Locate the cell with the specified text and output its [X, Y] center coordinate. 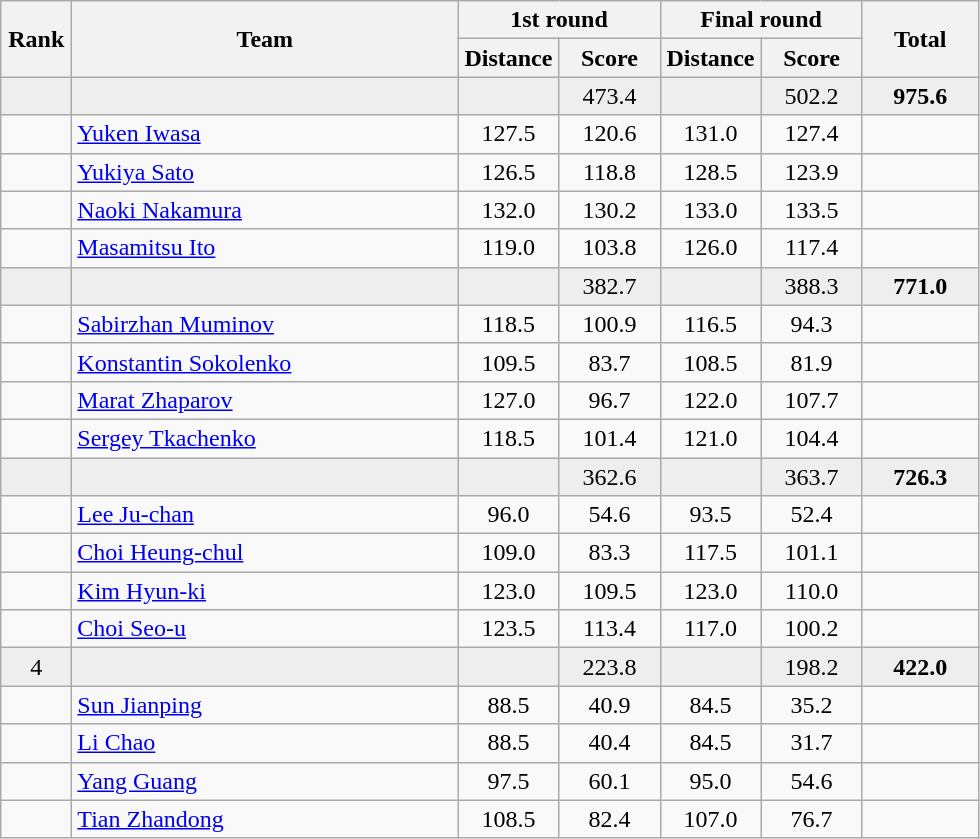
40.9 [610, 705]
123.5 [508, 629]
128.5 [710, 172]
127.4 [812, 134]
76.7 [812, 819]
52.4 [812, 515]
127.0 [508, 400]
198.2 [812, 667]
Li Chao [265, 743]
131.0 [710, 134]
Masamitsu Ito [265, 248]
121.0 [710, 438]
Team [265, 39]
133.5 [812, 210]
93.5 [710, 515]
107.7 [812, 400]
117.0 [710, 629]
Yang Guang [265, 781]
116.5 [710, 324]
60.1 [610, 781]
Sabirzhan Muminov [265, 324]
1st round [559, 20]
223.8 [610, 667]
94.3 [812, 324]
Naoki Nakamura [265, 210]
119.0 [508, 248]
Choi Seo-u [265, 629]
100.2 [812, 629]
40.4 [610, 743]
104.4 [812, 438]
726.3 [920, 477]
122.0 [710, 400]
117.5 [710, 553]
127.5 [508, 134]
422.0 [920, 667]
83.3 [610, 553]
107.0 [710, 819]
473.4 [610, 96]
35.2 [812, 705]
118.8 [610, 172]
123.9 [812, 172]
4 [36, 667]
363.7 [812, 477]
96.7 [610, 400]
81.9 [812, 362]
388.3 [812, 286]
975.6 [920, 96]
101.4 [610, 438]
Total [920, 39]
Konstantin Sokolenko [265, 362]
83.7 [610, 362]
Tian Zhandong [265, 819]
113.4 [610, 629]
Yuken Iwasa [265, 134]
110.0 [812, 591]
382.7 [610, 286]
Final round [761, 20]
126.5 [508, 172]
100.9 [610, 324]
31.7 [812, 743]
132.0 [508, 210]
Sun Jianping [265, 705]
96.0 [508, 515]
126.0 [710, 248]
97.5 [508, 781]
109.0 [508, 553]
95.0 [710, 781]
82.4 [610, 819]
117.4 [812, 248]
Kim Hyun-ki [265, 591]
130.2 [610, 210]
Lee Ju-chan [265, 515]
120.6 [610, 134]
771.0 [920, 286]
Choi Heung-chul [265, 553]
Marat Zhaparov [265, 400]
Yukiya Sato [265, 172]
133.0 [710, 210]
103.8 [610, 248]
101.1 [812, 553]
502.2 [812, 96]
362.6 [610, 477]
Rank [36, 39]
Sergey Tkachenko [265, 438]
